Output the [X, Y] coordinate of the center of the cell containing the given text.  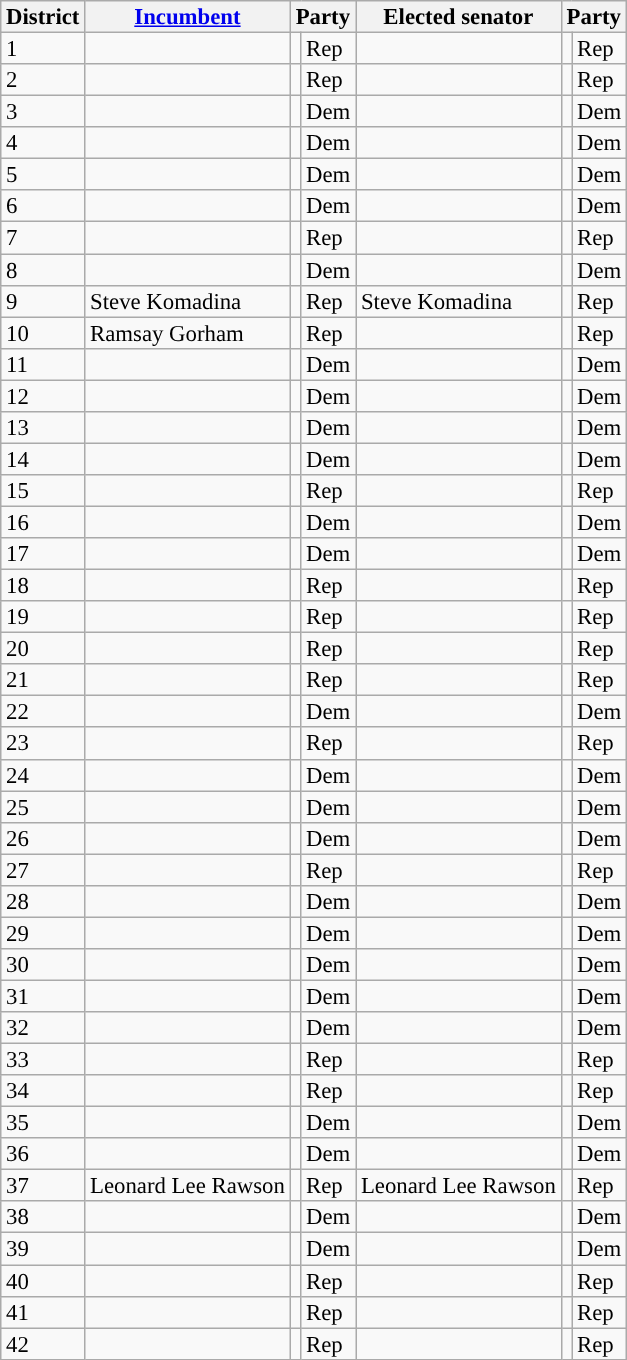
42 [43, 1344]
20 [43, 649]
1 [43, 49]
3 [43, 112]
33 [43, 1060]
30 [43, 965]
25 [43, 807]
41 [43, 1312]
11 [43, 364]
Ramsay Gorham [188, 333]
District [43, 17]
13 [43, 428]
39 [43, 1249]
32 [43, 1028]
34 [43, 1091]
23 [43, 744]
38 [43, 1218]
10 [43, 333]
26 [43, 838]
16 [43, 522]
Elected senator [458, 17]
17 [43, 554]
21 [43, 680]
24 [43, 775]
36 [43, 1154]
12 [43, 396]
Incumbent [188, 17]
35 [43, 1123]
27 [43, 870]
29 [43, 933]
19 [43, 617]
9 [43, 301]
40 [43, 1281]
8 [43, 270]
5 [43, 175]
18 [43, 586]
4 [43, 143]
6 [43, 206]
31 [43, 996]
15 [43, 491]
2 [43, 80]
22 [43, 712]
28 [43, 902]
14 [43, 459]
37 [43, 1186]
7 [43, 238]
